Scan for the cell matching the given text and deliver its (X, Y) coordinate at center. 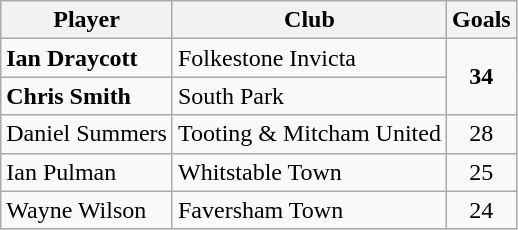
Whitstable Town (309, 172)
Folkestone Invicta (309, 58)
Wayne Wilson (87, 210)
Chris Smith (87, 96)
25 (481, 172)
Ian Pulman (87, 172)
Club (309, 20)
34 (481, 77)
Tooting & Mitcham United (309, 134)
South Park (309, 96)
28 (481, 134)
Ian Draycott (87, 58)
Daniel Summers (87, 134)
Faversham Town (309, 210)
Goals (481, 20)
24 (481, 210)
Player (87, 20)
